Find where the given text appears and provide that cell's center as (x, y) coordinate. 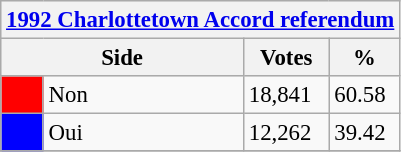
12,262 (286, 133)
18,841 (286, 95)
60.58 (364, 95)
Side (122, 58)
Votes (286, 58)
1992 Charlottetown Accord referendum (200, 20)
39.42 (364, 133)
% (364, 58)
Non (143, 95)
Oui (143, 133)
